Provide the (X, Y) coordinate of the cell's center where the given text is located.  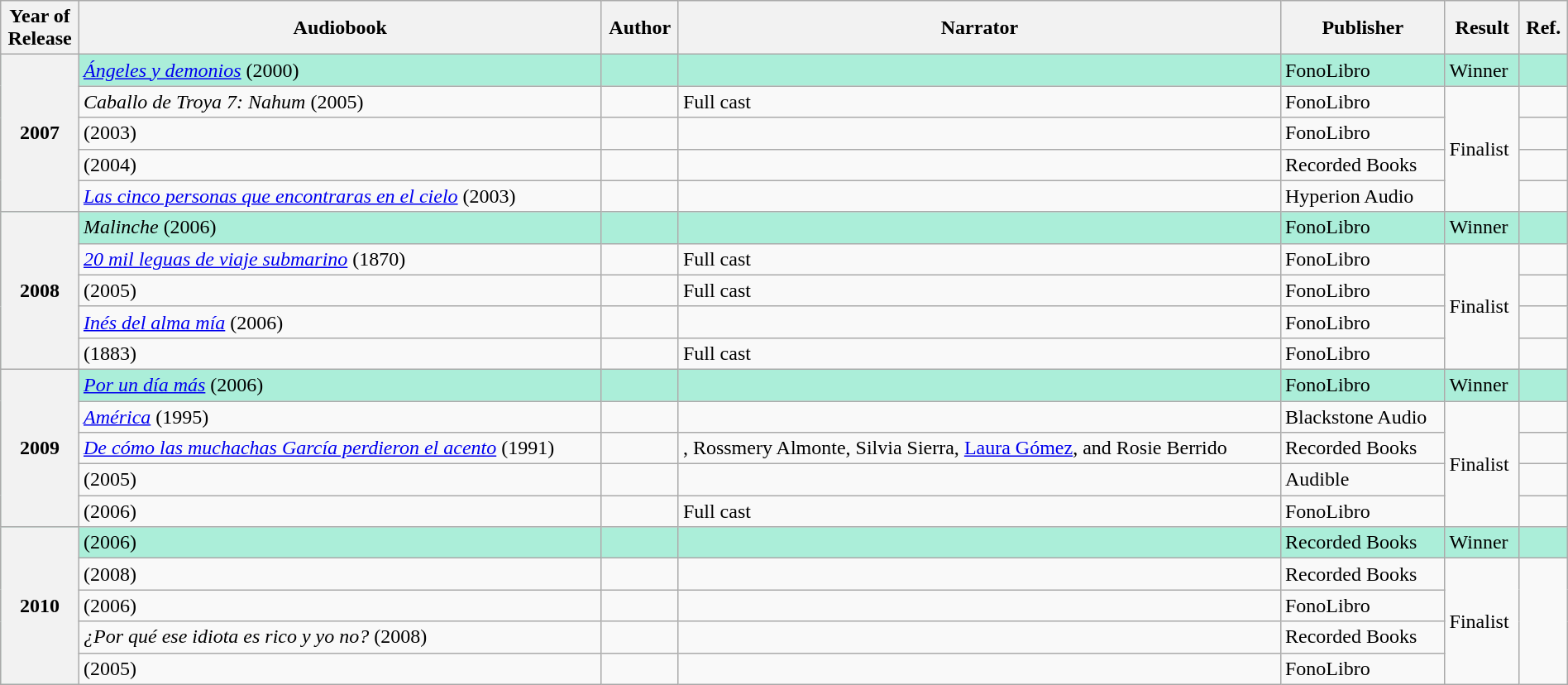
2010 (40, 606)
Audiobook (340, 28)
Las cinco personas que encontraras en el cielo (2003) (340, 196)
América (1995) (340, 416)
Hyperion Audio (1363, 196)
Ángeles y demonios (2000) (340, 70)
2008 (40, 290)
Publisher (1363, 28)
Author (640, 28)
Malinche (2006) (340, 228)
Por un día más (2006) (340, 385)
Ref. (1543, 28)
20 mil leguas de viaje submarino (1870) (340, 259)
Inés del alma mía (2006) (340, 322)
Audible (1363, 480)
Narrator (979, 28)
2007 (40, 133)
De cómo las muchachas García perdieron el acento (1991) (340, 448)
Blackstone Audio (1363, 416)
(2004) (340, 165)
(1883) (340, 353)
2009 (40, 448)
(2003) (340, 133)
, Rossmery Almonte, Silvia Sierra, Laura Gómez, and Rosie Berrido (979, 448)
Result (1482, 28)
(2008) (340, 574)
Year of Release (40, 28)
¿Por qué ese idiota es rico y yo no? (2008) (340, 637)
Caballo de Troya 7: Nahum (2005) (340, 102)
